Determine the [X, Y] coordinate at the center of the cell enclosing the given text.  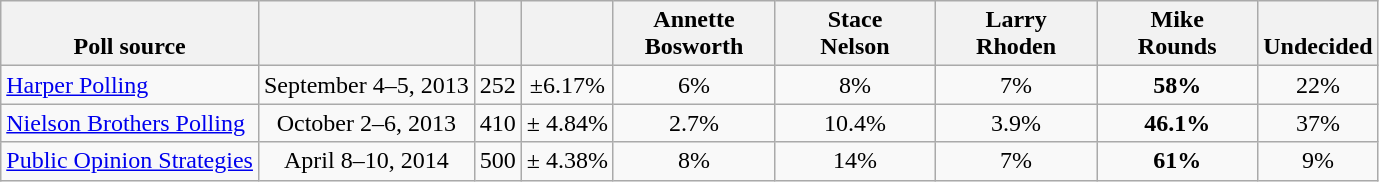
September 4–5, 2013 [366, 85]
Undecided [1318, 34]
9% [1318, 161]
22% [1318, 85]
252 [498, 85]
10.4% [856, 123]
October 2–6, 2013 [366, 123]
LarryRhoden [1016, 34]
37% [1318, 123]
Poll source [130, 34]
2.7% [694, 123]
58% [1178, 85]
6% [694, 85]
61% [1178, 161]
Public Opinion Strategies [130, 161]
14% [856, 161]
±6.17% [567, 85]
410 [498, 123]
MikeRounds [1178, 34]
500 [498, 161]
AnnetteBosworth [694, 34]
April 8–10, 2014 [366, 161]
StaceNelson [856, 34]
3.9% [1016, 123]
46.1% [1178, 123]
± 4.84% [567, 123]
Nielson Brothers Polling [130, 123]
Harper Polling [130, 85]
± 4.38% [567, 161]
